Identify which cell holds the provided text, then report its [x, y] central coordinate. 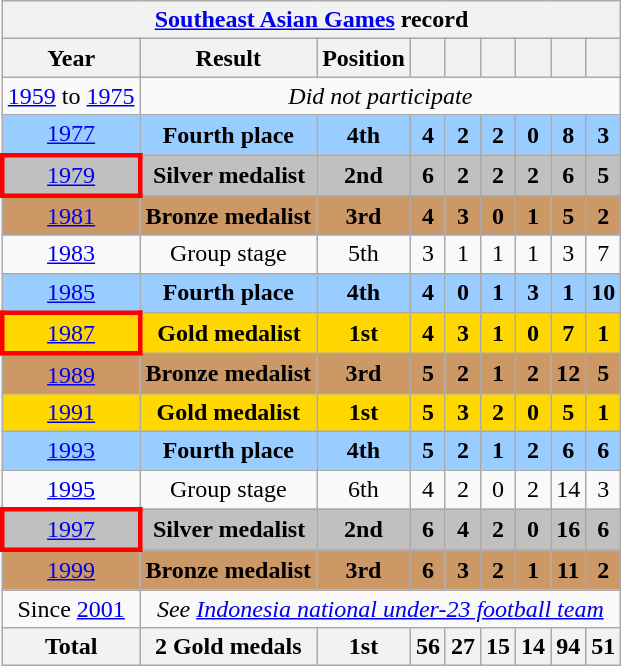
1999 [71, 570]
94 [568, 647]
5th [364, 254]
Year [71, 58]
1997 [71, 530]
10 [604, 293]
1981 [71, 216]
Position [364, 58]
1989 [71, 374]
51 [604, 647]
1979 [71, 174]
12 [568, 374]
Result [228, 58]
1993 [71, 450]
Southeast Asian Games record [311, 20]
27 [462, 647]
Total [71, 647]
Since 2001 [71, 609]
1985 [71, 293]
11 [568, 570]
1959 to 1975 [71, 96]
1995 [71, 490]
1983 [71, 254]
16 [568, 530]
See Indonesia national under-23 football team [380, 609]
6th [364, 490]
2 Gold medals [228, 647]
56 [428, 647]
1991 [71, 412]
15 [498, 647]
1987 [71, 334]
1977 [71, 135]
8 [568, 135]
Did not participate [380, 96]
